Extract the (X, Y) coordinate from the center of the cell holding the provided text.  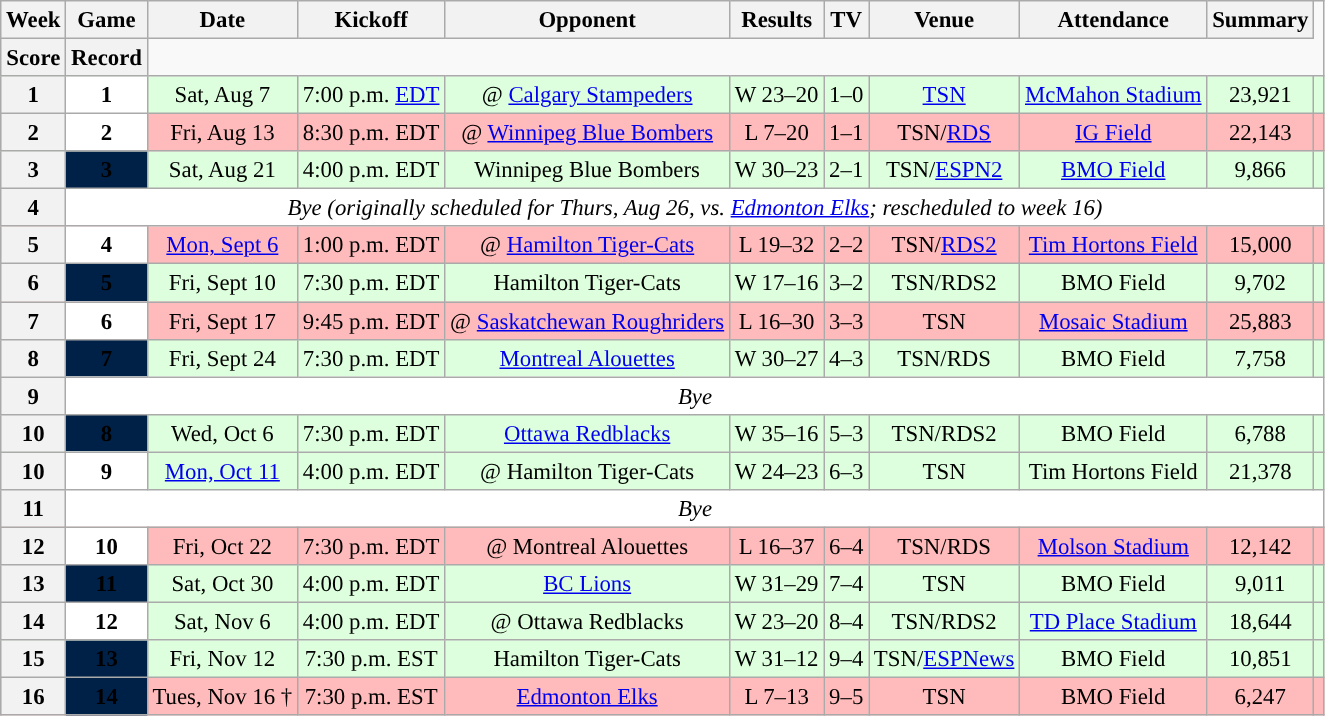
Fri, Sept 17 (222, 321)
Mosaic Stadium (1114, 321)
Results (776, 20)
Sat, Nov 6 (222, 621)
Sat, Oct 30 (222, 584)
15 (34, 659)
6–4 (846, 546)
Week (34, 20)
Record (106, 58)
Fri, Sept 24 (222, 358)
L 7–13 (776, 697)
9,011 (1260, 584)
W 24–23 (776, 471)
TSN/ESPN2 (944, 170)
Summary (1260, 20)
Tues, Nov 16 † (222, 697)
Edmonton Elks (588, 697)
10,851 (1260, 659)
TD Place Stadium (1114, 621)
Mon, Sept 6 (222, 245)
18,644 (1260, 621)
Fri, Oct 22 (222, 546)
7:00 p.m. EDT (370, 95)
Sat, Aug 7 (222, 95)
9,702 (1260, 283)
L 16–37 (776, 546)
8:30 p.m. EDT (370, 133)
W 35–16 (776, 433)
3–2 (846, 283)
4–3 (846, 358)
Ottawa Redblacks (588, 433)
21,378 (1260, 471)
McMahon Stadium (1114, 95)
2–2 (846, 245)
15,000 (1260, 245)
Attendance (1114, 20)
Venue (944, 20)
Fri, Nov 12 (222, 659)
12,142 (1260, 546)
@ Saskatchewan Roughriders (588, 321)
9,866 (1260, 170)
1–0 (846, 95)
Fri, Aug 13 (222, 133)
3–3 (846, 321)
2–1 (846, 170)
L 19–32 (776, 245)
Score (34, 58)
W 31–29 (776, 584)
Winnipeg Blue Bombers (588, 170)
1:00 p.m. EDT (370, 245)
23,921 (1260, 95)
7–4 (846, 584)
@ Ottawa Redblacks (588, 621)
BC Lions (588, 584)
5–3 (846, 433)
8–4 (846, 621)
Molson Stadium (1114, 546)
Opponent (588, 20)
Date (222, 20)
Game (106, 20)
16 (34, 697)
Kickoff (370, 20)
L 7–20 (776, 133)
9–4 (846, 659)
25,883 (1260, 321)
9:45 p.m. EDT (370, 321)
TSN/ESPNews (944, 659)
1–1 (846, 133)
L 16–30 (776, 321)
22,143 (1260, 133)
9–5 (846, 697)
TV (846, 20)
W 31–12 (776, 659)
@ Winnipeg Blue Bombers (588, 133)
IG Field (1114, 133)
Fri, Sept 10 (222, 283)
6,788 (1260, 433)
@ Calgary Stampeders (588, 95)
Sat, Aug 21 (222, 170)
6–3 (846, 471)
@ Montreal Alouettes (588, 546)
6,247 (1260, 697)
W 30–23 (776, 170)
W 17–16 (776, 283)
7,758 (1260, 358)
Bye (originally scheduled for Thurs, Aug 26, vs. Edmonton Elks; rescheduled to week 16) (695, 208)
Mon, Oct 11 (222, 471)
Wed, Oct 6 (222, 433)
Montreal Alouettes (588, 358)
W 30–27 (776, 358)
